Return (X, Y) of the center of cell containing provided text 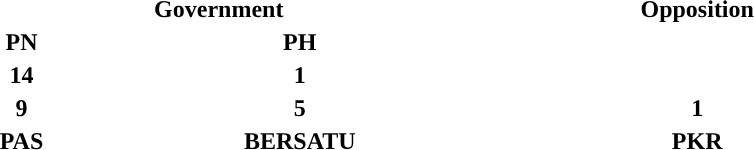
5 (300, 108)
1 (300, 75)
PH (300, 42)
